From the cell containing the given text, extract its center point as [x, y] coordinate. 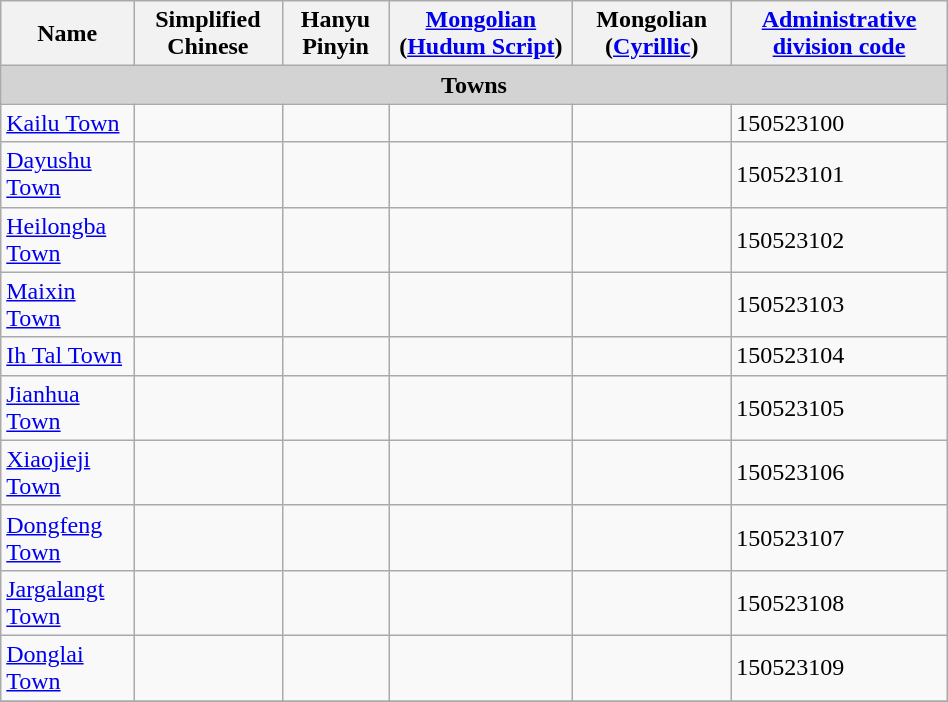
Jargalangt Town [68, 602]
150523101 [839, 174]
Administrative division code [839, 34]
Jianhua Town [68, 408]
Maixin Town [68, 304]
Dayushu Town [68, 174]
Donglai Town [68, 668]
Heilongba Town [68, 240]
Hanyu Pinyin [336, 34]
Simplified Chinese [208, 34]
Mongolian (Cyrillic) [652, 34]
Kailu Town [68, 123]
Towns [474, 85]
Dongfeng Town [68, 538]
150523100 [839, 123]
150523106 [839, 472]
150523109 [839, 668]
150523107 [839, 538]
150523104 [839, 356]
Ih Tal Town [68, 356]
Name [68, 34]
Xiaojieji Town [68, 472]
150523103 [839, 304]
150523108 [839, 602]
150523105 [839, 408]
150523102 [839, 240]
Mongolian (Hudum Script) [481, 34]
